From the cell containing the given text, extract its center point as [X, Y] coordinate. 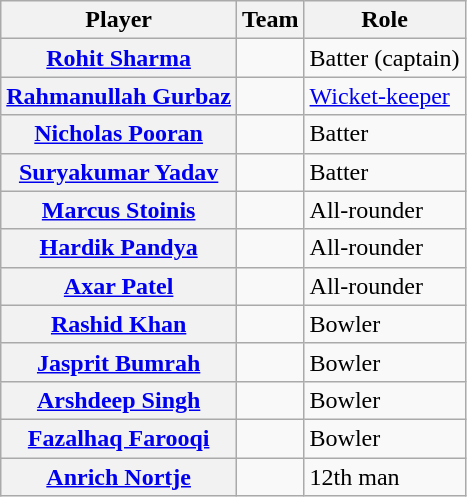
Nicholas Pooran [119, 134]
Wicket-keeper [384, 96]
Player [119, 20]
Role [384, 20]
12th man [384, 477]
Arshdeep Singh [119, 400]
Rahmanullah Gurbaz [119, 96]
Jasprit Bumrah [119, 362]
Rashid Khan [119, 324]
Hardik Pandya [119, 248]
Fazalhaq Farooqi [119, 438]
Axar Patel [119, 286]
Anrich Nortje [119, 477]
Suryakumar Yadav [119, 172]
Marcus Stoinis [119, 210]
Team [271, 20]
Batter (captain) [384, 58]
Rohit Sharma [119, 58]
